Search for the cell housing the specified text and yield its [x, y] center coordinate. 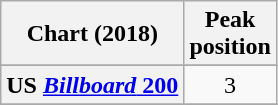
US Billboard 200 [92, 85]
3 [230, 85]
Peakposition [230, 34]
Chart (2018) [92, 34]
